Capture the cell that displays the provided text and extract its [x, y] central coordinate. 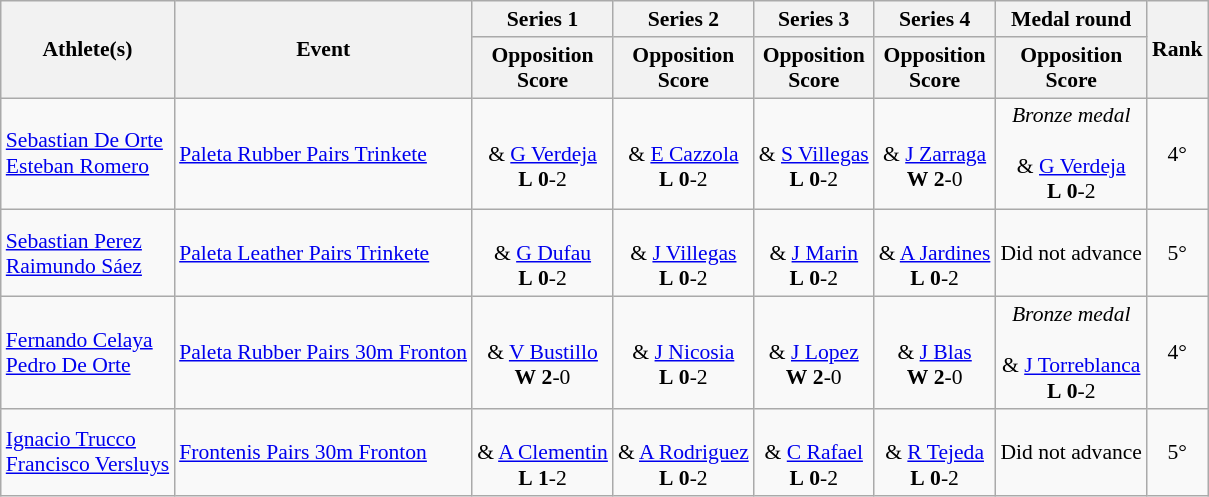
& E Cazzola L 0-2 [684, 154]
& J Nicosia L 0-2 [684, 353]
& J Blas W 2-0 [935, 353]
& J Villegas L 0-2 [684, 254]
Fernando CelayaPedro De Orte [88, 353]
Bronze medal& J Torreblanca L 0-2 [1071, 353]
& A Jardines L 0-2 [935, 254]
& V Bustillo W 2-0 [542, 353]
Medal round [1071, 19]
Ignacio TruccoFrancisco Versluys [88, 452]
& J Lopez W 2-0 [814, 353]
& A Rodriguez L 0-2 [684, 452]
& S Villegas L 0-2 [814, 154]
& C Rafael L 0-2 [814, 452]
Paleta Rubber Pairs Trinkete [323, 154]
Athlete(s) [88, 50]
Rank [1178, 50]
& J Marin L 0-2 [814, 254]
& G Dufau L 0-2 [542, 254]
& R Tejeda L 0-2 [935, 452]
Sebastian PerezRaimundo Sáez [88, 254]
Paleta Leather Pairs Trinkete [323, 254]
& G Verdeja L 0-2 [542, 154]
Paleta Rubber Pairs 30m Fronton [323, 353]
Series 1 [542, 19]
Series 2 [684, 19]
Frontenis Pairs 30m Fronton [323, 452]
& J Zarraga W 2-0 [935, 154]
& A Clementin L 1-2 [542, 452]
Sebastian De OrteEsteban Romero [88, 154]
Series 3 [814, 19]
Bronze medal& G Verdeja L 0-2 [1071, 154]
Series 4 [935, 19]
Event [323, 50]
